From the cell containing the given text, extract its center point as (X, Y) coordinate. 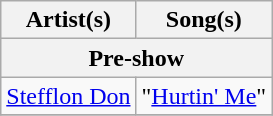
Pre-show (136, 58)
Artist(s) (68, 20)
"Hurtin' Me" (204, 96)
Song(s) (204, 20)
Stefflon Don (68, 96)
